Extract the [x, y] coordinate from the center of the cell holding the provided text.  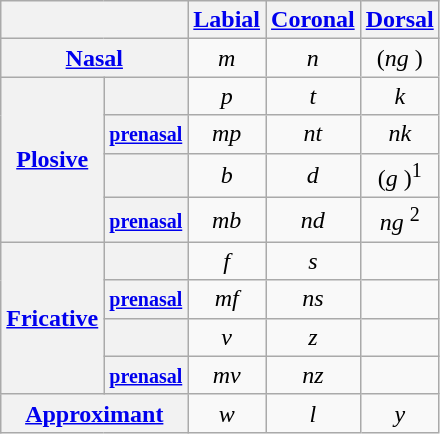
Nasal [94, 58]
p [227, 96]
Approximant [94, 413]
nz [314, 375]
nk [400, 134]
v [227, 337]
k [400, 96]
Fricative [52, 318]
z [314, 337]
s [314, 261]
mv [227, 375]
Dorsal [400, 20]
(g )1 [400, 176]
y [400, 413]
t [314, 96]
Labial [227, 20]
(ng ) [400, 58]
mf [227, 299]
Plosive [52, 160]
l [314, 413]
Coronal [314, 20]
f [227, 261]
ng 2 [400, 220]
m [227, 58]
mb [227, 220]
b [227, 176]
n [314, 58]
nt [314, 134]
nd [314, 220]
w [227, 413]
ns [314, 299]
d [314, 176]
mp [227, 134]
